Return [X, Y] of the center of cell containing provided text 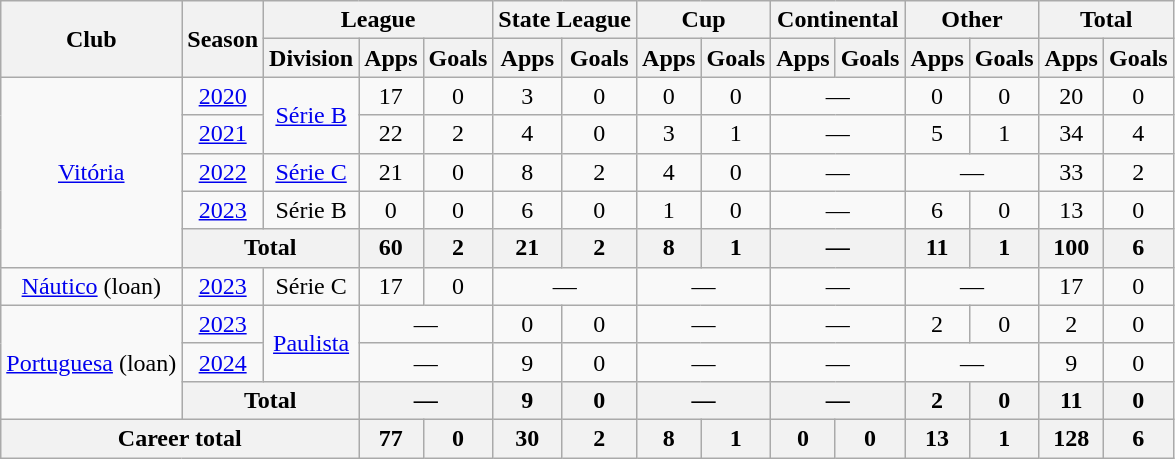
Continental [838, 20]
5 [937, 134]
Division [312, 58]
State League [565, 20]
2022 [223, 172]
77 [391, 438]
34 [1071, 134]
Paulista [312, 343]
Club [92, 39]
Season [223, 39]
30 [528, 438]
2024 [223, 362]
Other [972, 20]
Cup [704, 20]
128 [1071, 438]
League [378, 20]
2020 [223, 96]
100 [1071, 248]
33 [1071, 172]
Portuguesa (loan) [92, 362]
20 [1071, 96]
2021 [223, 134]
22 [391, 134]
Náutico (loan) [92, 286]
Career total [180, 438]
Vitória [92, 172]
60 [391, 248]
